Scan for the cell matching the given text and deliver its (x, y) coordinate at center. 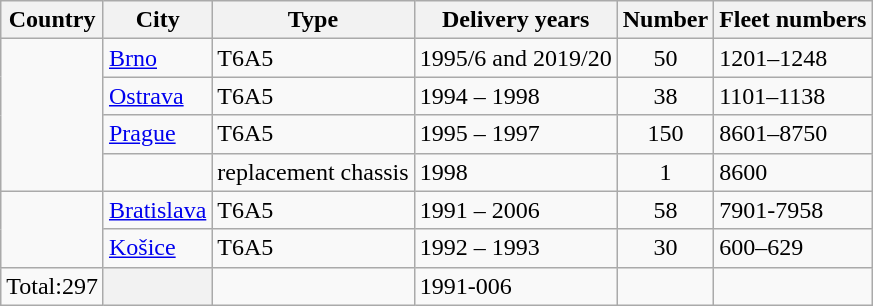
Country (52, 20)
Košice (157, 248)
50 (665, 58)
7901-7958 (793, 210)
30 (665, 248)
1101–1138 (793, 96)
1998 (516, 172)
1994 – 1998 (516, 96)
Number (665, 20)
1991-006 (516, 286)
1991 – 2006 (516, 210)
1201–1248 (793, 58)
8601–8750 (793, 134)
58 (665, 210)
Brno (157, 58)
Prague (157, 134)
Delivery years (516, 20)
1995 – 1997 (516, 134)
Bratislava (157, 210)
Fleet numbers (793, 20)
600–629 (793, 248)
replacement chassis (313, 172)
38 (665, 96)
1992 – 1993 (516, 248)
1 (665, 172)
1995/6 and 2019/20 (516, 58)
150 (665, 134)
Type (313, 20)
Total:297 (52, 286)
8600 (793, 172)
City (157, 20)
Ostrava (157, 96)
